Pinpoint the cell where the given text exists, returning its [x, y] midpoint coordinate. 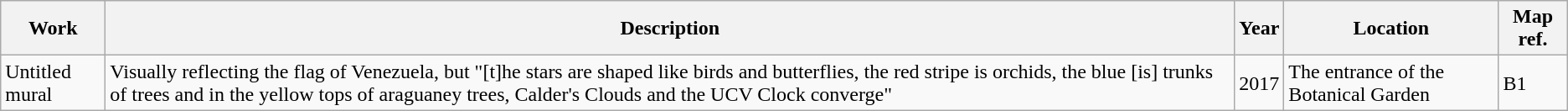
The entrance of the Botanical Garden [1391, 82]
Year [1260, 29]
Location [1391, 29]
2017 [1260, 82]
B1 [1533, 82]
Work [54, 29]
Description [670, 29]
Map ref. [1533, 29]
Untitled mural [54, 82]
